Pinpoint the cell where the given text exists, returning its (x, y) midpoint coordinate. 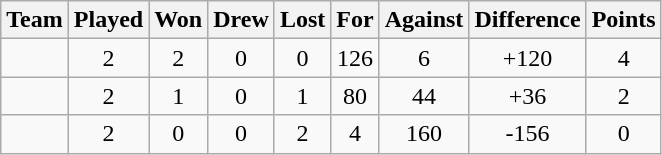
44 (424, 96)
6 (424, 58)
Team (35, 20)
160 (424, 134)
Played (108, 20)
126 (355, 58)
For (355, 20)
80 (355, 96)
Against (424, 20)
Lost (302, 20)
Won (178, 20)
-156 (528, 134)
Drew (242, 20)
Points (624, 20)
+120 (528, 58)
Difference (528, 20)
+36 (528, 96)
